Capture the cell that displays the provided text and extract its [X, Y] central coordinate. 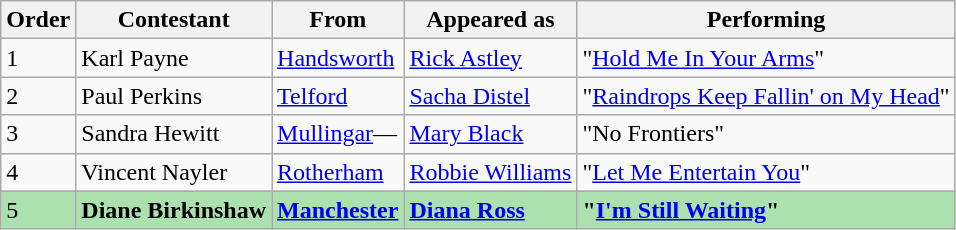
Diane Birkinshaw [174, 210]
Karl Payne [174, 58]
Paul Perkins [174, 96]
Vincent Nayler [174, 172]
"Let Me Entertain You" [766, 172]
3 [38, 134]
Sandra Hewitt [174, 134]
Rick Astley [490, 58]
Diana Ross [490, 210]
4 [38, 172]
Sacha Distel [490, 96]
Robbie Williams [490, 172]
Telford [338, 96]
Contestant [174, 20]
"No Frontiers" [766, 134]
Manchester [338, 210]
"Hold Me In Your Arms" [766, 58]
"I'm Still Waiting" [766, 210]
Appeared as [490, 20]
Rotherham [338, 172]
Handsworth [338, 58]
Order [38, 20]
Performing [766, 20]
Mary Black [490, 134]
2 [38, 96]
"Raindrops Keep Fallin' on My Head" [766, 96]
1 [38, 58]
Mullingar— [338, 134]
5 [38, 210]
From [338, 20]
